Search for the cell housing the specified text and yield its [X, Y] center coordinate. 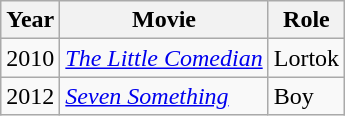
Seven Something [164, 96]
Boy [306, 96]
The Little Comedian [164, 58]
Lortok [306, 58]
Movie [164, 20]
Role [306, 20]
2010 [30, 58]
Year [30, 20]
2012 [30, 96]
